Provide the [x, y] coordinate of the cell's center where the given text is located.  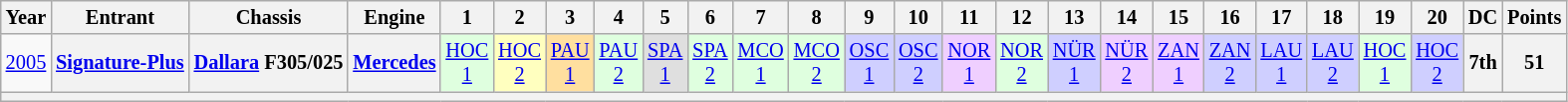
MCO1 [760, 63]
Entrant [120, 17]
8 [817, 17]
18 [1333, 17]
5 [665, 17]
13 [1074, 17]
LAU2 [1333, 63]
PAU1 [570, 63]
SPA2 [709, 63]
NÜR1 [1074, 63]
4 [618, 17]
7th [1482, 63]
20 [1437, 17]
PAU2 [618, 63]
17 [1281, 17]
14 [1128, 17]
Signature-Plus [120, 63]
2 [520, 17]
OSC2 [918, 63]
Dallara F305/025 [269, 63]
9 [869, 17]
11 [968, 17]
DC [1482, 17]
NOR2 [1022, 63]
NOR1 [968, 63]
16 [1230, 17]
6 [709, 17]
19 [1385, 17]
2005 [26, 63]
SPA1 [665, 63]
Year [26, 17]
1 [466, 17]
10 [918, 17]
15 [1178, 17]
Engine [394, 17]
ZAN2 [1230, 63]
7 [760, 17]
ZAN1 [1178, 63]
LAU1 [1281, 63]
Chassis [269, 17]
Points [1534, 17]
OSC1 [869, 63]
Mercedes [394, 63]
51 [1534, 63]
3 [570, 17]
MCO2 [817, 63]
12 [1022, 17]
NÜR2 [1128, 63]
